Search for the cell housing the specified text and yield its [x, y] center coordinate. 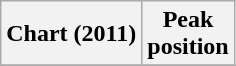
Chart (2011) [72, 34]
Peakposition [188, 34]
